Detect which cell encompasses the target text, then output its [x, y] center coordinate. 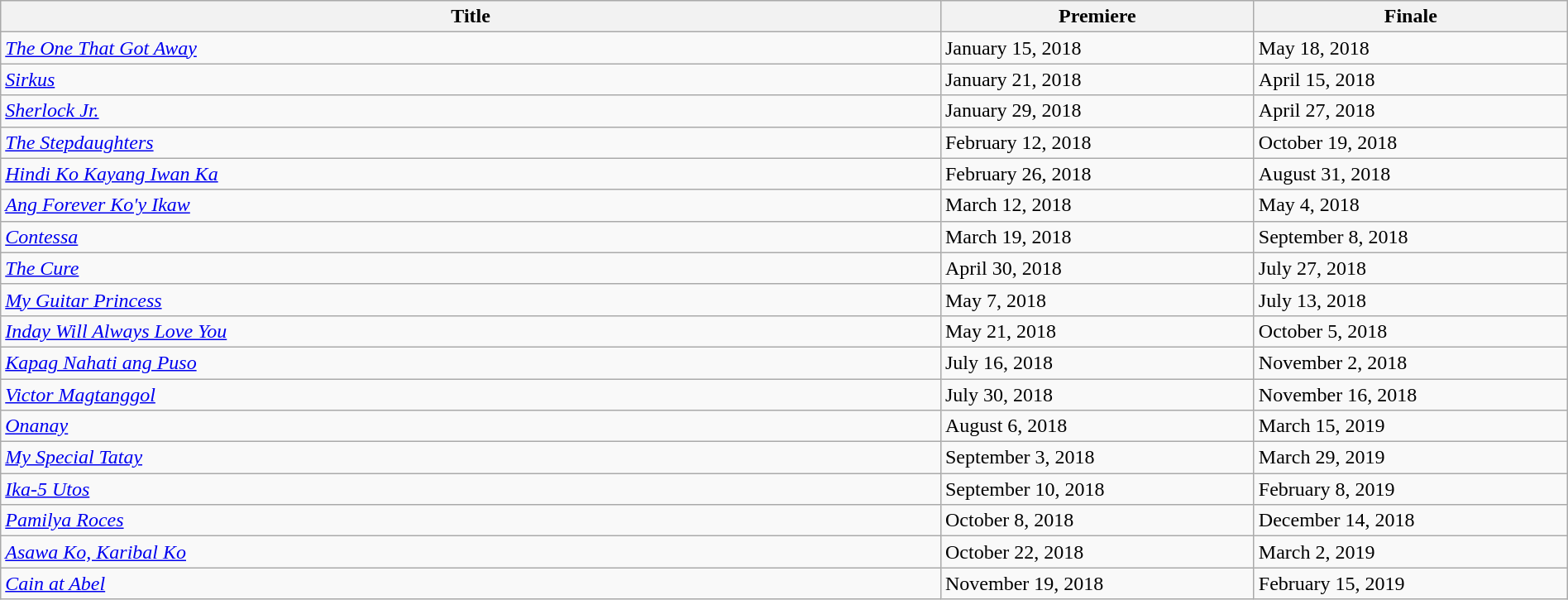
January 15, 2018 [1097, 48]
Sirkus [471, 79]
March 15, 2019 [1411, 426]
January 29, 2018 [1097, 111]
Sherlock Jr. [471, 111]
July 30, 2018 [1097, 395]
My Guitar Princess [471, 300]
July 27, 2018 [1411, 268]
October 19, 2018 [1411, 142]
September 3, 2018 [1097, 458]
Ika-5 Utos [471, 489]
April 15, 2018 [1411, 79]
Finale [1411, 17]
April 30, 2018 [1097, 268]
February 12, 2018 [1097, 142]
November 19, 2018 [1097, 583]
April 27, 2018 [1411, 111]
January 21, 2018 [1097, 79]
May 4, 2018 [1411, 205]
August 31, 2018 [1411, 174]
Premiere [1097, 17]
March 29, 2019 [1411, 458]
The One That Got Away [471, 48]
May 21, 2018 [1097, 331]
December 14, 2018 [1411, 521]
March 19, 2018 [1097, 237]
Contessa [471, 237]
February 15, 2019 [1411, 583]
May 7, 2018 [1097, 300]
Title [471, 17]
July 16, 2018 [1097, 362]
February 8, 2019 [1411, 489]
Pamilya Roces [471, 521]
October 22, 2018 [1097, 552]
October 5, 2018 [1411, 331]
February 26, 2018 [1097, 174]
Hindi Ko Kayang Iwan Ka [471, 174]
Kapag Nahati ang Puso [471, 362]
September 8, 2018 [1411, 237]
August 6, 2018 [1097, 426]
Asawa Ko, Karibal Ko [471, 552]
My Special Tatay [471, 458]
March 2, 2019 [1411, 552]
The Stepdaughters [471, 142]
Victor Magtanggol [471, 395]
Onanay [471, 426]
November 16, 2018 [1411, 395]
Ang Forever Ko'y Ikaw [471, 205]
Inday Will Always Love You [471, 331]
Cain at Abel [471, 583]
March 12, 2018 [1097, 205]
May 18, 2018 [1411, 48]
July 13, 2018 [1411, 300]
The Cure [471, 268]
October 8, 2018 [1097, 521]
November 2, 2018 [1411, 362]
September 10, 2018 [1097, 489]
